Pinpoint the cell where the given text exists, returning its [X, Y] midpoint coordinate. 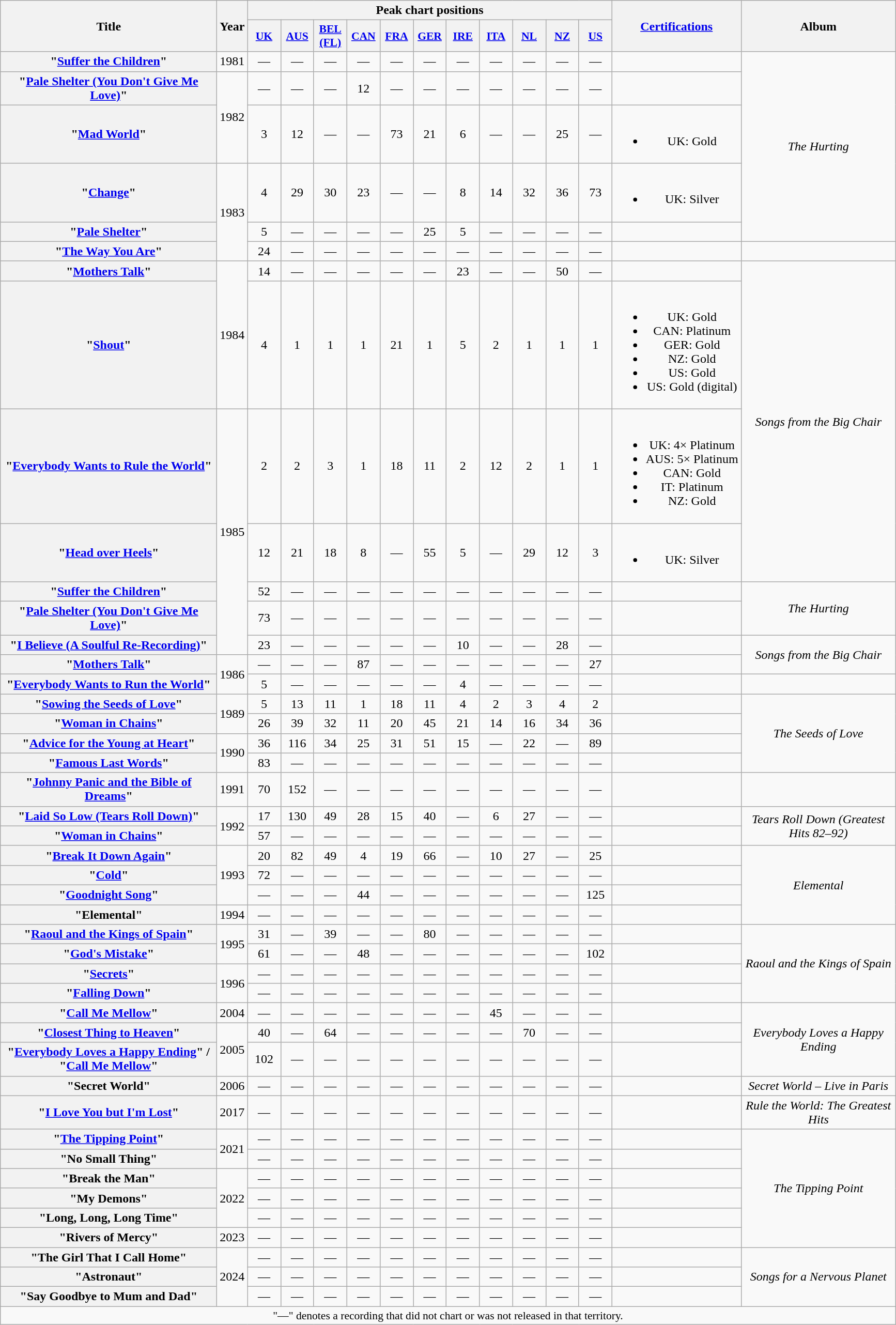
55 [430, 552]
1993 [233, 875]
GER [430, 36]
1982 [233, 117]
"My Demons" [109, 1198]
Tears Roll Down (Greatest Hits 82–92) [818, 826]
"Laid So Low (Tears Roll Down)" [109, 816]
Rule the World: The Greatest Hits [818, 1112]
UK: Gold [676, 134]
82 [297, 855]
"The Tipping Point" [109, 1139]
1989 [233, 714]
30 [330, 192]
57 [264, 836]
Title [109, 26]
50 [562, 271]
"Secret World" [109, 1086]
"Long, Long, Long Time" [109, 1218]
1985 [233, 531]
"Everybody Wants to Run the World" [109, 684]
The Seeds of Love [818, 733]
US [595, 36]
44 [363, 895]
16 [529, 723]
"Famous Last Words" [109, 763]
61 [264, 954]
"Say Goodbye to Mum and Dad" [109, 1297]
26 [264, 723]
NZ [562, 36]
ITA [496, 36]
1986 [233, 674]
"Sowing the Seeds of Love" [109, 704]
NL [529, 36]
"I Believe (A Soulful Re-Recording)" [109, 645]
UK [264, 36]
2024 [233, 1277]
1984 [233, 335]
1991 [233, 790]
"The Girl That I Call Home" [109, 1257]
130 [297, 816]
"The Way You Are" [109, 251]
"Mad World" [109, 134]
48 [363, 954]
UK: GoldCAN: PlatinumGER: GoldNZ: GoldUS: GoldUS: Gold (digital) [676, 345]
64 [330, 1033]
72 [264, 875]
"Everybody Wants to Rule the World" [109, 466]
66 [430, 855]
"—" denotes a recording that did not chart or was not released in that territory. [449, 1316]
2005 [233, 1049]
2021 [233, 1149]
Elemental [818, 885]
IRE [463, 36]
"Cold" [109, 875]
CAN [363, 36]
1992 [233, 826]
"Raoul and the Kings of Spain" [109, 934]
Everybody Loves a Happy Ending [818, 1040]
"I Love You but I'm Lost" [109, 1112]
13 [297, 704]
Secret World – Live in Paris [818, 1086]
24 [264, 251]
"No Small Thing" [109, 1159]
"Pale Shelter" [109, 232]
"Secrets" [109, 974]
22 [529, 743]
"God's Mistake" [109, 954]
1996 [233, 983]
17 [264, 816]
"Advice for the Young at Heart" [109, 743]
Year [233, 26]
80 [430, 934]
19 [396, 855]
2017 [233, 1112]
"Break It Down Again" [109, 855]
"Change" [109, 192]
125 [595, 895]
51 [430, 743]
52 [264, 592]
2006 [233, 1086]
"Falling Down" [109, 993]
Certifications [676, 26]
"Shout" [109, 345]
Songs for a Nervous Planet [818, 1277]
UK: 4× PlatinumAUS: 5× PlatinumCAN: GoldIT: PlatinumNZ: Gold [676, 466]
1990 [233, 753]
AUS [297, 36]
1981 [233, 61]
"Johnny Panic and the Bible of Dreams" [109, 790]
87 [363, 665]
1983 [233, 212]
1995 [233, 944]
2004 [233, 1013]
"Call Me Mellow" [109, 1013]
"Everybody Loves a Happy Ending" / "Call Me Mellow" [109, 1059]
2022 [233, 1198]
89 [595, 743]
FRA [396, 36]
1994 [233, 914]
Peak chart positions [430, 10]
83 [264, 763]
The Tipping Point [818, 1188]
"Elemental" [109, 914]
"Astronaut" [109, 1277]
"Closest Thing to Heaven" [109, 1033]
"Break the Man" [109, 1178]
116 [297, 743]
Raoul and the Kings of Spain [818, 964]
Album [818, 26]
"Head over Heels" [109, 552]
2023 [233, 1237]
BEL(FL) [330, 36]
152 [297, 790]
"Goodnight Song" [109, 895]
"Rivers of Mercy" [109, 1237]
